Search for the cell housing the specified text and yield its (x, y) center coordinate. 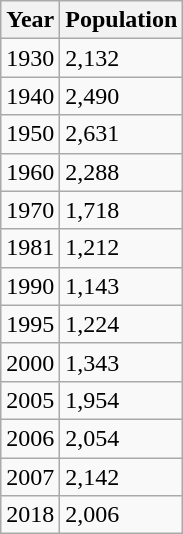
1940 (30, 96)
1970 (30, 210)
2,132 (122, 58)
2007 (30, 477)
1950 (30, 134)
1,143 (122, 286)
1930 (30, 58)
1,224 (122, 324)
2,006 (122, 515)
1960 (30, 172)
1,954 (122, 400)
2,631 (122, 134)
2006 (30, 438)
1,343 (122, 362)
2,142 (122, 477)
1,718 (122, 210)
Population (122, 20)
2,490 (122, 96)
1990 (30, 286)
2,054 (122, 438)
Year (30, 20)
1981 (30, 248)
2005 (30, 400)
1,212 (122, 248)
2,288 (122, 172)
1995 (30, 324)
2000 (30, 362)
2018 (30, 515)
